Output the (x, y) coordinate of the center of the cell containing the given text.  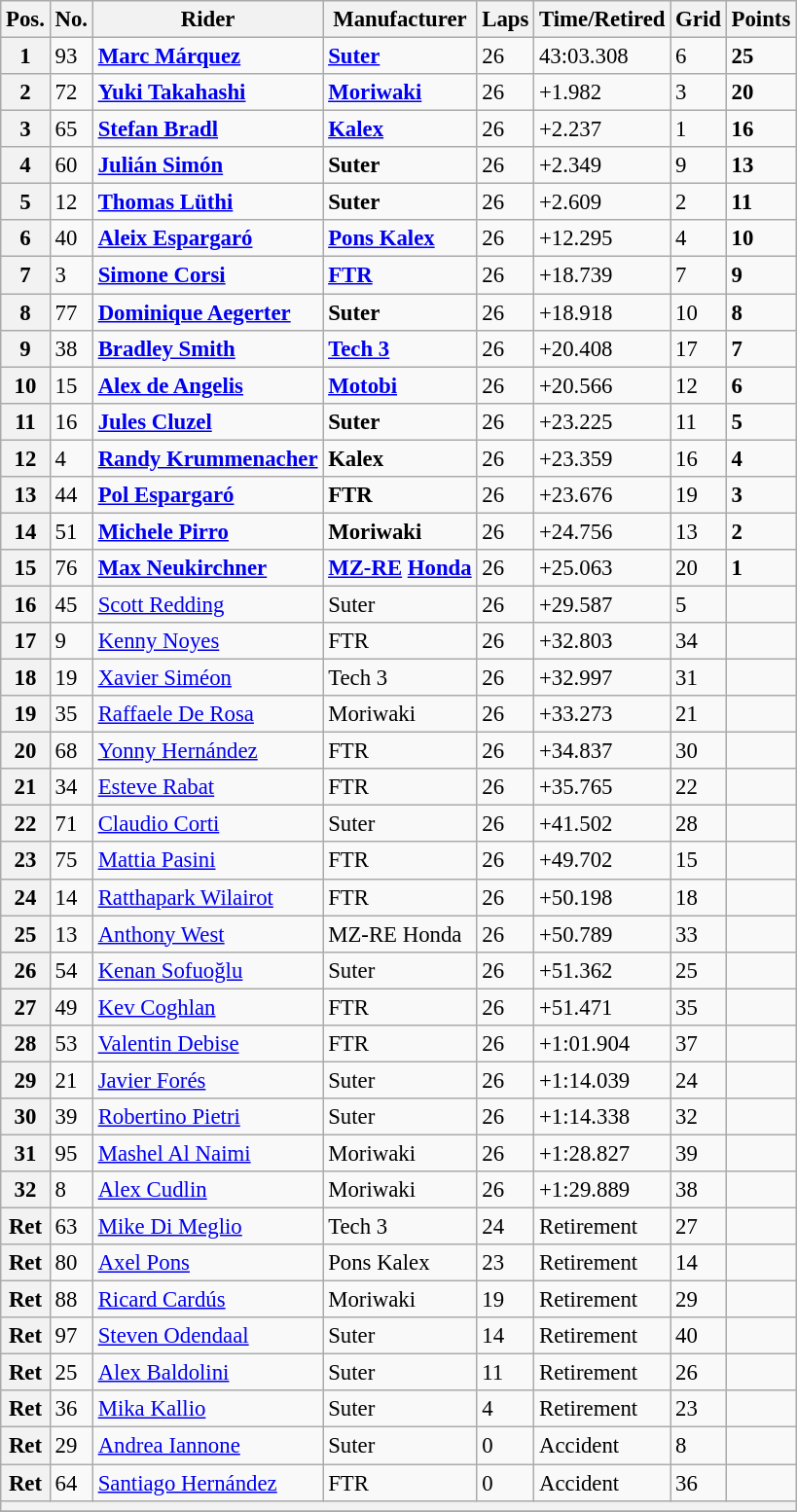
Michele Pirro (208, 531)
+1.982 (602, 92)
No. (71, 19)
+2.237 (602, 129)
Claudio Corti (208, 824)
Valentin Debise (208, 1044)
Javier Forés (208, 1080)
Mike Di Meglio (208, 1227)
64 (71, 1483)
Kenan Sofuoğlu (208, 970)
+29.587 (602, 604)
+1:29.889 (602, 1190)
97 (71, 1336)
Julián Simón (208, 165)
88 (71, 1300)
+51.471 (602, 1007)
Alex de Angelis (208, 385)
Yonny Hernández (208, 751)
Yuki Takahashi (208, 92)
51 (71, 531)
+25.063 (602, 568)
Alex Cudlin (208, 1190)
72 (71, 92)
Dominique Aegerter (208, 312)
+32.803 (602, 641)
+41.502 (602, 824)
37 (699, 1044)
+20.566 (602, 385)
+24.756 (602, 531)
+50.198 (602, 897)
Raffaele De Rosa (208, 714)
44 (71, 495)
Max Neukirchner (208, 568)
+33.273 (602, 714)
Randy Krummenacher (208, 458)
+1:14.039 (602, 1080)
+12.295 (602, 238)
+1:14.338 (602, 1117)
33 (699, 934)
Steven Odendaal (208, 1336)
93 (71, 56)
65 (71, 129)
+18.739 (602, 275)
Kenny Noyes (208, 641)
53 (71, 1044)
Scott Redding (208, 604)
Alex Baldolini (208, 1373)
Stefan Bradl (208, 129)
Rider (208, 19)
Simone Corsi (208, 275)
+49.702 (602, 861)
+23.676 (602, 495)
77 (71, 312)
Bradley Smith (208, 348)
80 (71, 1263)
76 (71, 568)
+1:01.904 (602, 1044)
Santiago Hernández (208, 1483)
Xavier Siméon (208, 678)
Grid (699, 19)
+2.349 (602, 165)
+20.408 (602, 348)
63 (71, 1227)
Time/Retired (602, 19)
+2.609 (602, 202)
Mashel Al Naimi (208, 1153)
75 (71, 861)
Jules Cluzel (208, 421)
Marc Márquez (208, 56)
Motobi (400, 385)
Thomas Lüthi (208, 202)
+50.789 (602, 934)
Axel Pons (208, 1263)
Andrea Iannone (208, 1446)
Laps (506, 19)
+18.918 (602, 312)
Pos. (25, 19)
Robertino Pietri (208, 1117)
45 (71, 604)
54 (71, 970)
43:03.308 (602, 56)
+23.359 (602, 458)
Ricard Cardús (208, 1300)
Ratthapark Wilairot (208, 897)
+35.765 (602, 787)
+23.225 (602, 421)
Points (761, 19)
49 (71, 1007)
+1:28.827 (602, 1153)
+51.362 (602, 970)
Kev Coghlan (208, 1007)
+34.837 (602, 751)
Esteve Rabat (208, 787)
Anthony West (208, 934)
60 (71, 165)
Manufacturer (400, 19)
Aleix Espargaró (208, 238)
Pol Espargaró (208, 495)
+32.997 (602, 678)
Mika Kallio (208, 1410)
68 (71, 751)
Mattia Pasini (208, 861)
95 (71, 1153)
71 (71, 824)
